From the cell containing the given text, extract its center point as [x, y] coordinate. 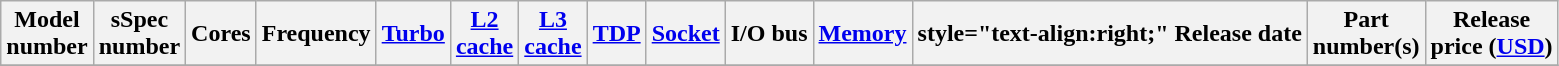
Memory [862, 34]
Partnumber(s) [1366, 34]
Socket [686, 34]
Cores [222, 34]
style="text-align:right;" Release date [1110, 34]
L3cache [553, 34]
Frequency [316, 34]
Releaseprice (USD) [1492, 34]
I/O bus [769, 34]
sSpecnumber [139, 34]
Turbo [413, 34]
TDP [616, 34]
Modelnumber [47, 34]
L2cache [484, 34]
